Determine the (x, y) coordinate at the center of the cell enclosing the given text.  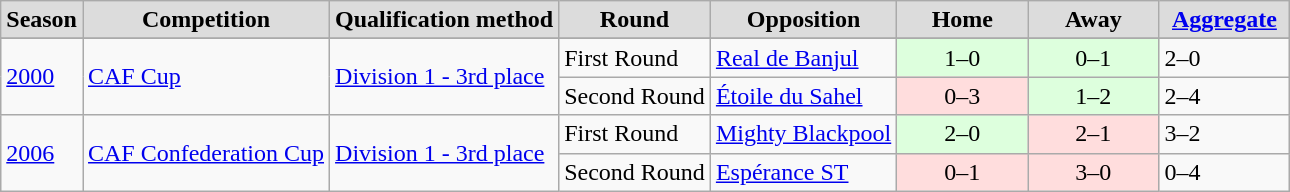
2000 (42, 77)
Competition (206, 20)
Espérance ST (803, 172)
Aggregate (1224, 20)
CAF Confederation Cup (206, 153)
3–0 (1094, 172)
3–2 (1224, 134)
0–4 (1224, 172)
Real de Banjul (803, 58)
2–4 (1224, 96)
CAF Cup (206, 77)
2–1 (1094, 134)
Qualification method (444, 20)
Opposition (803, 20)
Season (42, 20)
1–0 (962, 58)
Mighty Blackpool (803, 134)
Away (1094, 20)
Étoile du Sahel (803, 96)
2006 (42, 153)
1–2 (1094, 96)
Round (635, 20)
0–3 (962, 96)
Home (962, 20)
